Output the (X, Y) coordinate of the center of the cell containing the given text.  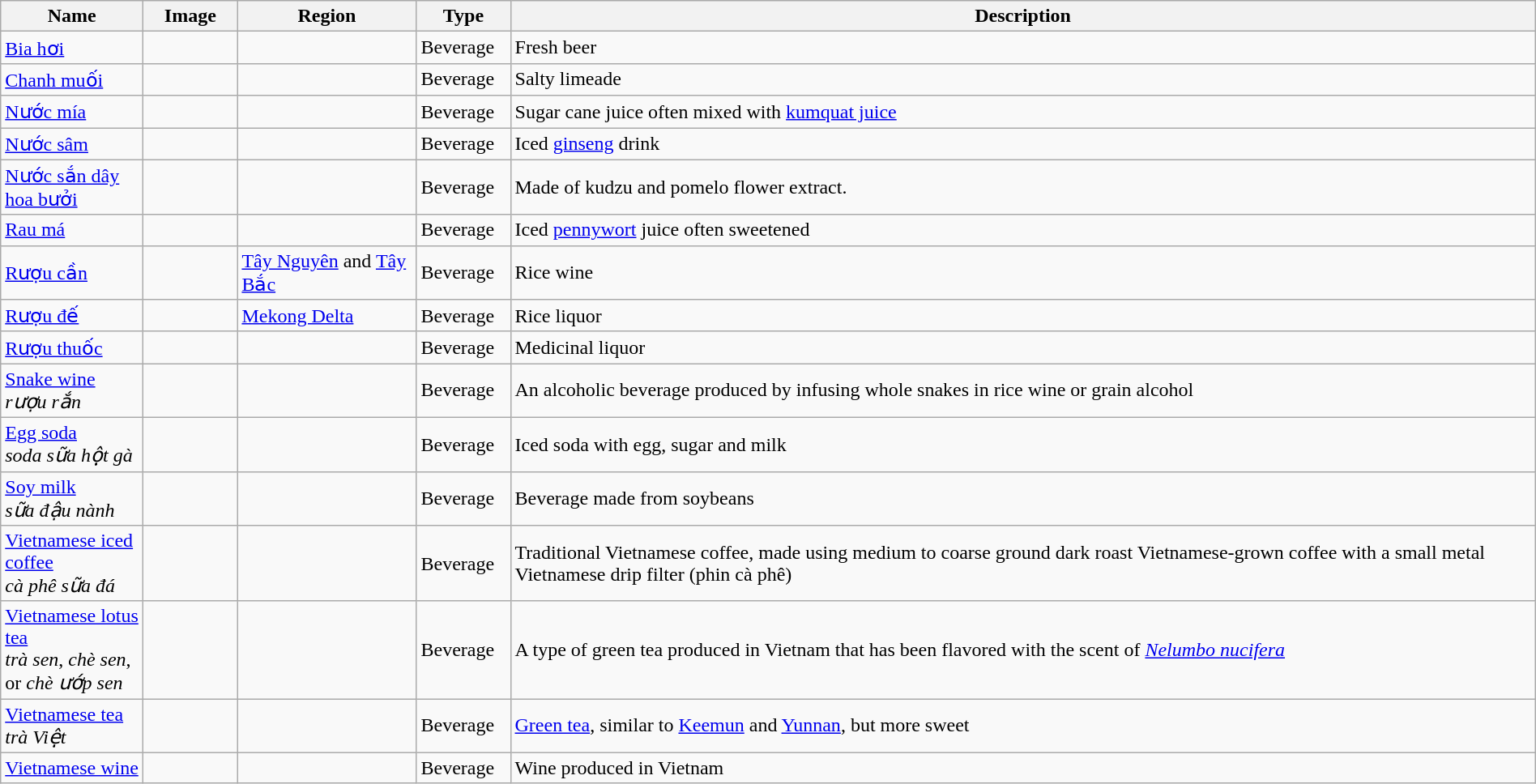
Image (190, 16)
Vietnamese lotus teatrà sen, chè sen, or chè ướp sen (72, 650)
Vietnamese wine (72, 768)
Iced soda with egg, sugar and milk (1022, 444)
Vietnamese teatrà Việt (72, 726)
Nước sắn dây hoa bưởi (72, 187)
An alcoholic beverage produced by infusing whole snakes in rice wine or grain alcohol (1022, 390)
Tây Nguyên and Tây Bắc (327, 272)
Egg sodasoda sữa hột gà (72, 444)
Bia hơi (72, 48)
Salty limeade (1022, 79)
Type (463, 16)
Region (327, 16)
Description (1022, 16)
Rau má (72, 230)
Green tea, similar to Keemun and Yunnan, but more sweet (1022, 726)
Nước sâm (72, 144)
Sugar cane juice often mixed with kumquat juice (1022, 112)
Nước mía (72, 112)
Vietnamese iced coffeecà phê sữa đá (72, 564)
Iced pennywort juice often sweetened (1022, 230)
Wine produced in Vietnam (1022, 768)
A type of green tea produced in Vietnam that has been flavored with the scent of Nelumbo nucifera (1022, 650)
Soy milksữa đậu nành (72, 499)
Rượu thuốc (72, 347)
Beverage made from soybeans (1022, 499)
Rice wine (1022, 272)
Mekong Delta (327, 316)
Made of kudzu and pomelo flower extract. (1022, 187)
Medicinal liquor (1022, 347)
Rice liquor (1022, 316)
Rượu cần (72, 272)
Iced ginseng drink (1022, 144)
Fresh beer (1022, 48)
Rượu đế (72, 316)
Chanh muối (72, 79)
Name (72, 16)
Snake winerượu rắn (72, 390)
